Search for the cell housing the specified text and yield its (x, y) center coordinate. 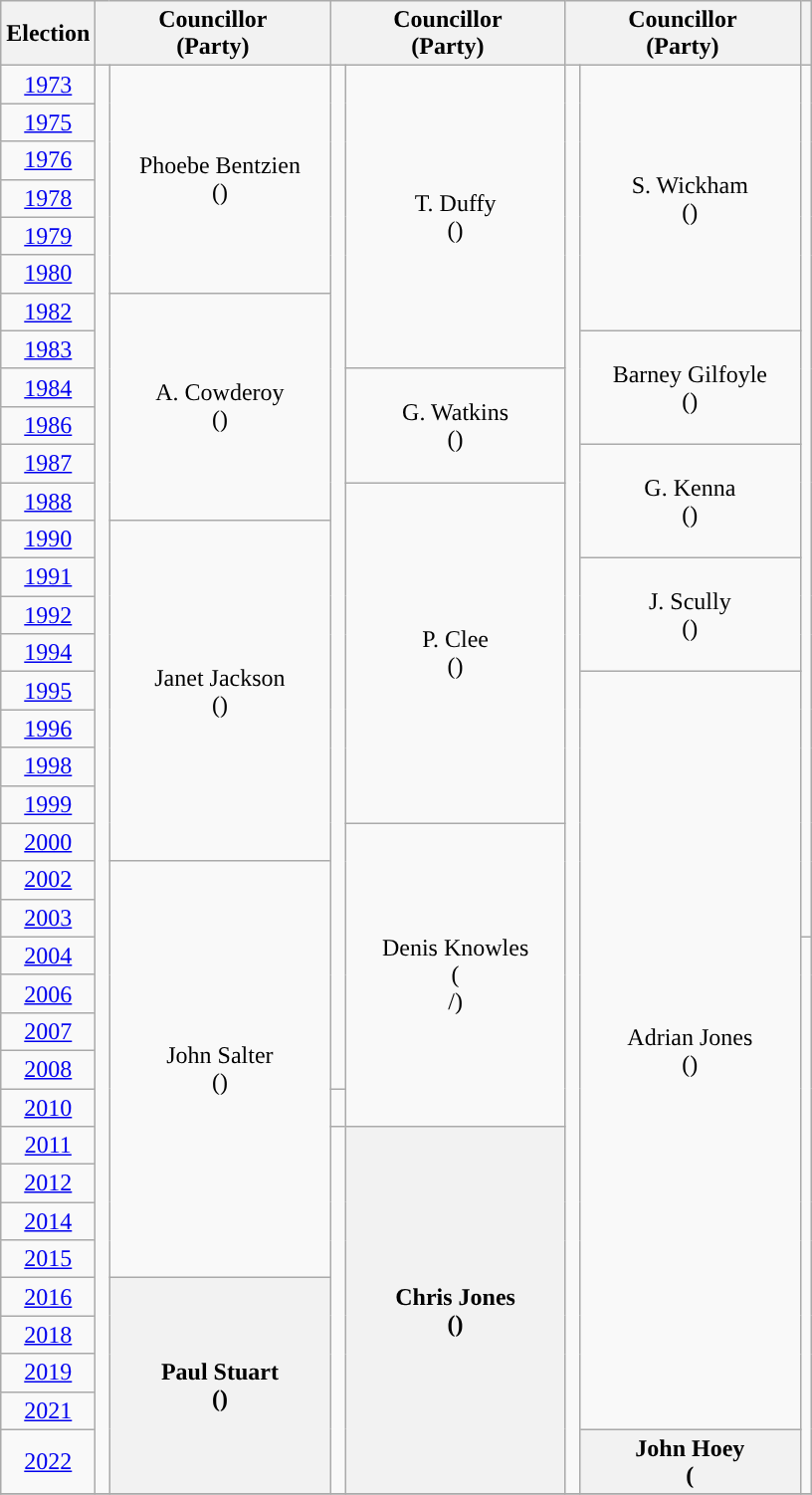
John Salter() (220, 1069)
2012 (48, 1183)
Adrian Jones() (691, 1051)
A. Cowderoy() (220, 406)
2021 (48, 1410)
Election (48, 34)
2000 (48, 842)
P. Clee() (456, 653)
1992 (48, 615)
Paul Stuart() (220, 1386)
1978 (48, 198)
1990 (48, 539)
G. Watkins() (456, 425)
2015 (48, 1259)
1999 (48, 804)
2008 (48, 1069)
Janet Jackson() (220, 691)
1975 (48, 122)
2007 (48, 1031)
1987 (48, 463)
Phoebe Bentzien() (220, 179)
J. Scully() (691, 615)
2016 (48, 1297)
1995 (48, 691)
1988 (48, 501)
1976 (48, 160)
2022 (48, 1461)
1980 (48, 274)
S. Wickham() (691, 198)
2014 (48, 1221)
1983 (48, 349)
2018 (48, 1335)
2019 (48, 1373)
John Hoey ( (691, 1461)
Barney Gilfoyle() (691, 387)
Denis Knowles(/) (456, 974)
1991 (48, 577)
1973 (48, 85)
Chris Jones() (456, 1311)
1984 (48, 387)
1994 (48, 653)
1998 (48, 766)
2006 (48, 993)
1979 (48, 236)
1982 (48, 312)
2004 (48, 956)
2011 (48, 1146)
2003 (48, 918)
1996 (48, 729)
G. Kenna() (691, 501)
2010 (48, 1108)
2002 (48, 880)
1986 (48, 425)
T. Duffy() (456, 217)
